Find where the given text appears and provide that cell's center as (X, Y) coordinate. 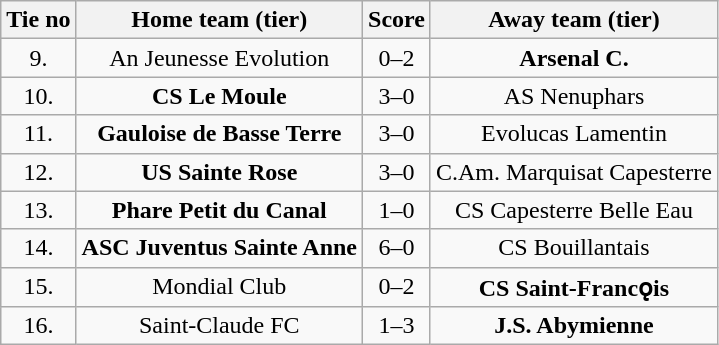
US Sainte Rose (219, 172)
Mondial Club (219, 287)
11. (38, 134)
C.Am. Marquisat Capesterre (574, 172)
An Jeunesse Evolution (219, 58)
1–3 (397, 326)
Tie no (38, 20)
Evolucas Lamentin (574, 134)
CS Capesterre Belle Eau (574, 210)
J.S. Abymienne (574, 326)
Gauloise de Basse Terre (219, 134)
1–0 (397, 210)
CS Saint-Francǫis (574, 287)
Saint-Claude FC (219, 326)
10. (38, 96)
Phare Petit du Canal (219, 210)
15. (38, 287)
CS Bouillantais (574, 248)
14. (38, 248)
12. (38, 172)
ASC Juventus Sainte Anne (219, 248)
Away team (tier) (574, 20)
6–0 (397, 248)
Arsenal C. (574, 58)
AS Nenuphars (574, 96)
9. (38, 58)
16. (38, 326)
13. (38, 210)
CS Le Moule (219, 96)
Score (397, 20)
Home team (tier) (219, 20)
